Detect which cell encompasses the target text, then output its [x, y] center coordinate. 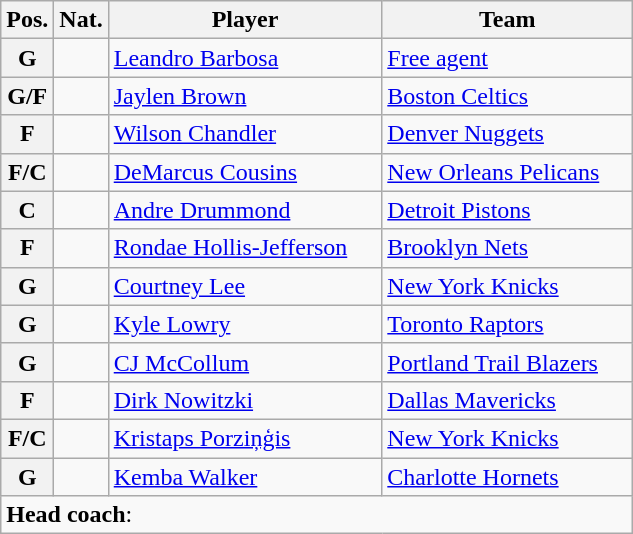
Free agent [508, 58]
Charlotte Hornets [508, 477]
Andre Drummond [245, 210]
Brooklyn Nets [508, 248]
Pos. [28, 20]
Detroit Pistons [508, 210]
Courtney Lee [245, 286]
Leandro Barbosa [245, 58]
Denver Nuggets [508, 134]
Boston Celtics [508, 96]
Dirk Nowitzki [245, 400]
Dallas Mavericks [508, 400]
Rondae Hollis-Jefferson [245, 248]
Toronto Raptors [508, 324]
Nat. [81, 20]
G/F [28, 96]
Portland Trail Blazers [508, 362]
Player [245, 20]
C [28, 210]
Head coach: [317, 515]
Kyle Lowry [245, 324]
CJ McCollum [245, 362]
DeMarcus Cousins [245, 172]
Team [508, 20]
Jaylen Brown [245, 96]
Kemba Walker [245, 477]
Kristaps Porziņģis [245, 438]
Wilson Chandler [245, 134]
New Orleans Pelicans [508, 172]
